For the text-containing cell, return its midpoint in [x, y] coordinate format. 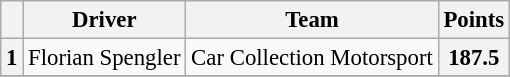
Car Collection Motorsport [312, 58]
187.5 [474, 58]
Florian Spengler [104, 58]
Team [312, 20]
Points [474, 20]
Driver [104, 20]
1 [12, 58]
